Locate the cell with the specified text and output its (x, y) center coordinate. 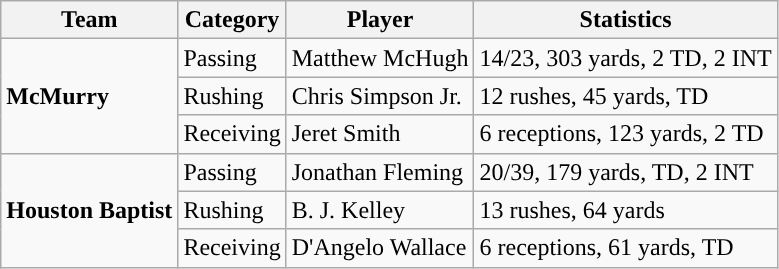
Jonathan Fleming (380, 172)
Matthew McHugh (380, 58)
12 rushes, 45 yards, TD (626, 96)
D'Angelo Wallace (380, 248)
20/39, 179 yards, TD, 2 INT (626, 172)
Statistics (626, 20)
Chris Simpson Jr. (380, 96)
6 receptions, 61 yards, TD (626, 248)
McMurry (90, 96)
Player (380, 20)
B. J. Kelley (380, 210)
Houston Baptist (90, 210)
Category (232, 20)
13 rushes, 64 yards (626, 210)
14/23, 303 yards, 2 TD, 2 INT (626, 58)
6 receptions, 123 yards, 2 TD (626, 134)
Team (90, 20)
Jeret Smith (380, 134)
